Provide the [x, y] coordinate of the cell's center where the given text is located.  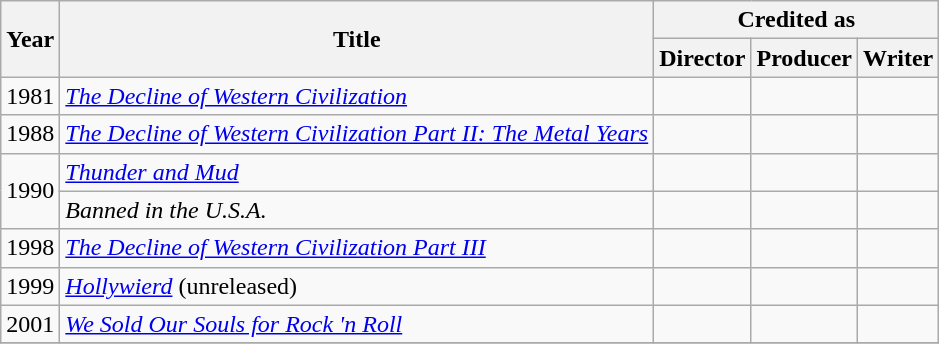
1998 [30, 248]
Writer [898, 58]
Thunder and Mud [357, 172]
Credited as [796, 20]
Banned in the U.S.A. [357, 210]
Year [30, 39]
The Decline of Western Civilization Part II: The Metal Years [357, 134]
1988 [30, 134]
Title [357, 39]
The Decline of Western Civilization [357, 96]
1990 [30, 191]
Director [702, 58]
1999 [30, 286]
The Decline of Western Civilization Part III [357, 248]
We Sold Our Souls for Rock 'n Roll [357, 324]
Hollywierd (unreleased) [357, 286]
1981 [30, 96]
Producer [804, 58]
2001 [30, 324]
